Return (x, y) of the center of cell containing provided text 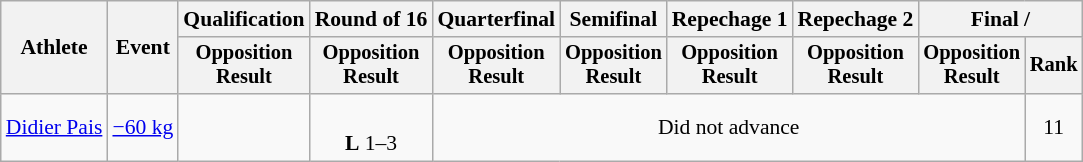
Repechage 2 (856, 19)
Didier Pais (54, 128)
Qualification (244, 19)
Athlete (54, 48)
Event (142, 48)
Semifinal (614, 19)
Did not advance (728, 128)
−60 kg (142, 128)
L 1–3 (372, 128)
Repechage 1 (730, 19)
Round of 16 (372, 19)
Rank (1054, 66)
Final / (1000, 19)
11 (1054, 128)
Quarterfinal (496, 19)
